Detect which cell encompasses the target text, then output its [x, y] center coordinate. 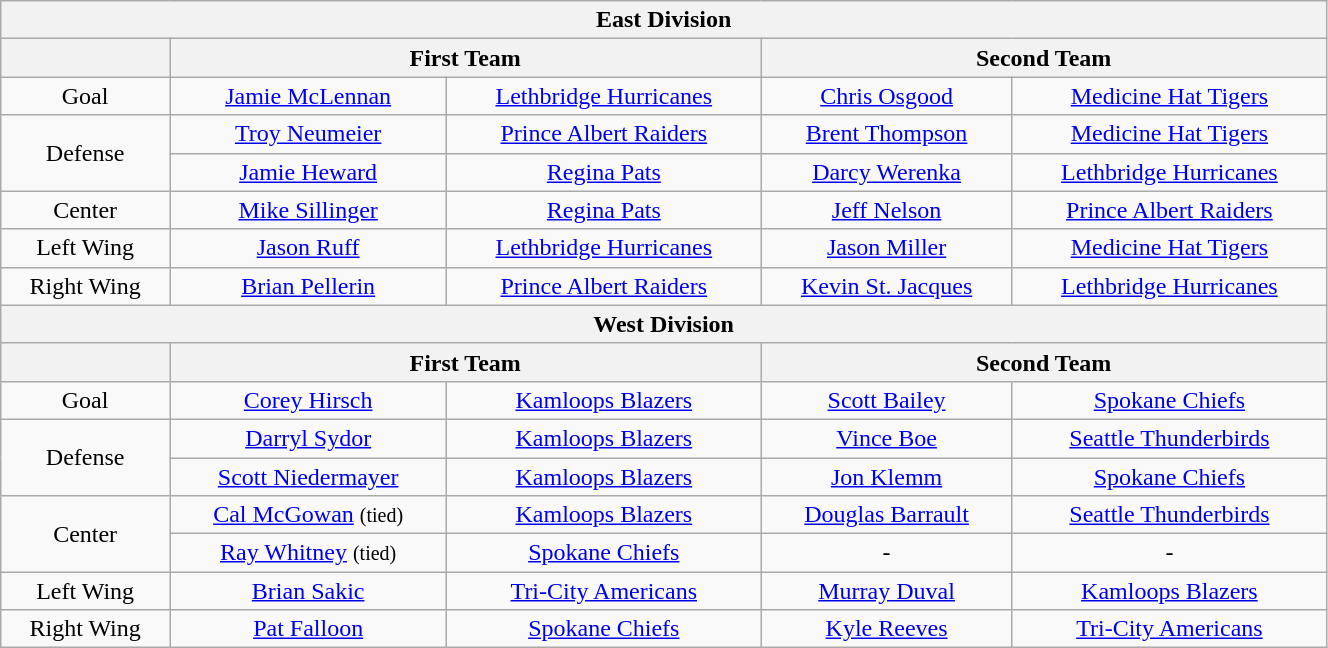
Jamie Heward [308, 172]
Kyle Reeves [887, 629]
East Division [664, 20]
Mike Sillinger [308, 210]
Kevin St. Jacques [887, 286]
Troy Neumeier [308, 134]
Jeff Nelson [887, 210]
Scott Niedermayer [308, 477]
Darryl Sydor [308, 438]
Murray Duval [887, 591]
Ray Whitney (tied) [308, 553]
Jason Miller [887, 248]
Scott Bailey [887, 400]
Corey Hirsch [308, 400]
Brian Sakic [308, 591]
Jamie McLennan [308, 96]
Pat Falloon [308, 629]
Brent Thompson [887, 134]
Chris Osgood [887, 96]
Jason Ruff [308, 248]
West Division [664, 324]
Darcy Werenka [887, 172]
Vince Boe [887, 438]
Douglas Barrault [887, 515]
Jon Klemm [887, 477]
Brian Pellerin [308, 286]
Cal McGowan (tied) [308, 515]
